Detect which cell encompasses the target text, then output its [x, y] center coordinate. 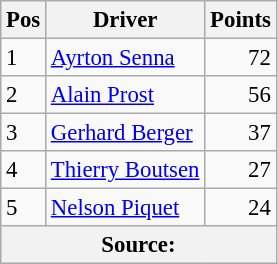
1 [24, 58]
Source: [138, 245]
Points [240, 20]
56 [240, 95]
Driver [126, 20]
Ayrton Senna [126, 58]
Alain Prost [126, 95]
Thierry Boutsen [126, 170]
Nelson Piquet [126, 208]
2 [24, 95]
24 [240, 208]
Pos [24, 20]
3 [24, 133]
5 [24, 208]
72 [240, 58]
27 [240, 170]
Gerhard Berger [126, 133]
37 [240, 133]
4 [24, 170]
